Pinpoint the cell where the given text exists, returning its (X, Y) midpoint coordinate. 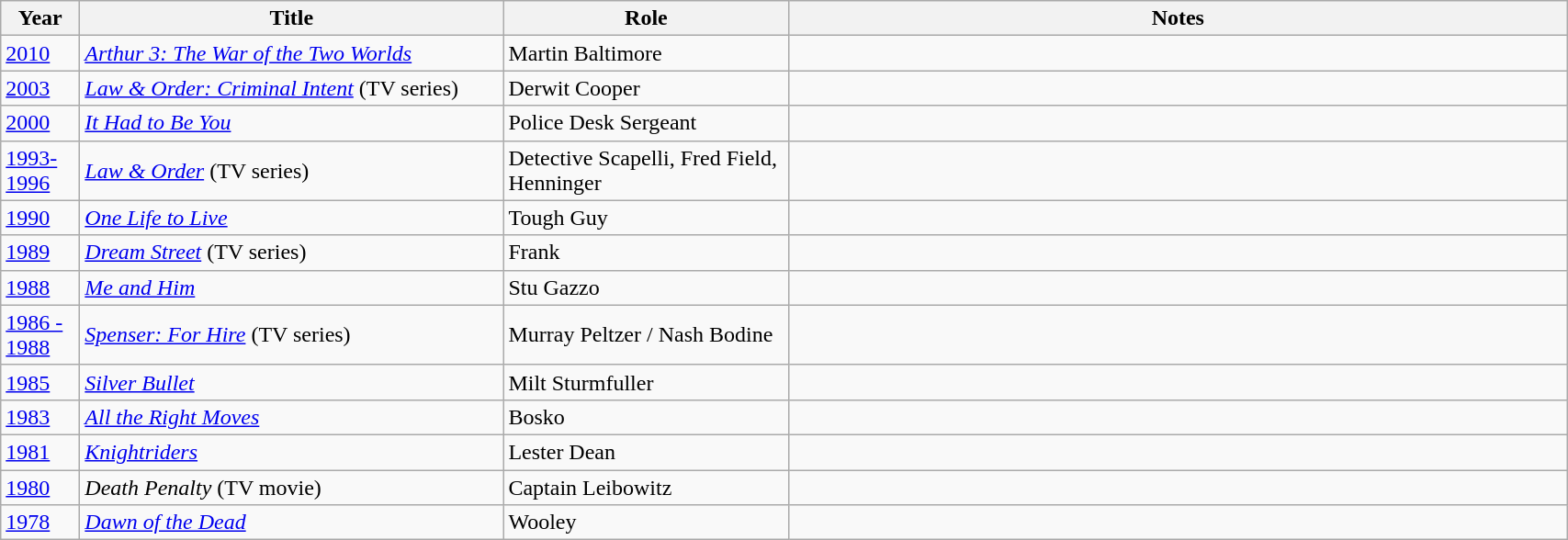
Martin Baltimore (647, 53)
Wooley (647, 523)
Title (292, 18)
Bosko (647, 417)
Dawn of the Dead (292, 523)
2000 (40, 123)
2003 (40, 88)
Lester Dean (647, 452)
Tough Guy (647, 218)
Spenser: For Hire (TV series) (292, 334)
Murray Peltzer / Nash Bodine (647, 334)
Dream Street (TV series) (292, 253)
Arthur 3: The War of the Two Worlds (292, 53)
1983 (40, 417)
1990 (40, 218)
Year (40, 18)
1985 (40, 382)
All the Right Moves (292, 417)
1988 (40, 287)
Law & Order: Criminal Intent (TV series) (292, 88)
1980 (40, 488)
Stu Gazzo (647, 287)
Frank (647, 253)
1978 (40, 523)
It Had to Be You (292, 123)
Knightriders (292, 452)
Captain Leibowitz (647, 488)
One Life to Live (292, 218)
Law & Order (TV series) (292, 171)
Me and Him (292, 287)
2010 (40, 53)
Silver Bullet (292, 382)
1986 - 1988 (40, 334)
Derwit Cooper (647, 88)
Notes (1178, 18)
Role (647, 18)
1981 (40, 452)
Death Penalty (TV movie) (292, 488)
Police Desk Sergeant (647, 123)
Detective Scapelli, Fred Field, Henninger (647, 171)
1993-1996 (40, 171)
1989 (40, 253)
Milt Sturmfuller (647, 382)
